Provide the [x, y] coordinate of the cell's center where the given text is located.  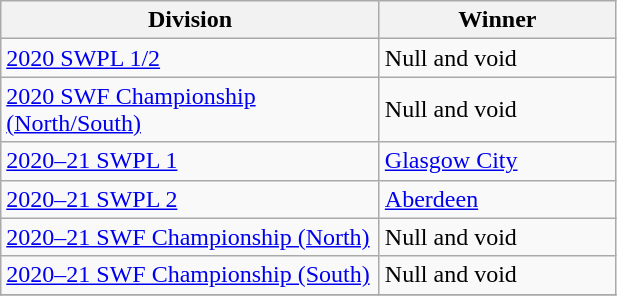
2020 SWF Championship (North/South) [190, 110]
Winner [497, 20]
2020–21 SWPL 2 [190, 199]
Division [190, 20]
Glasgow City [497, 161]
2020–21 SWF Championship (North) [190, 237]
2020–21 SWF Championship (South) [190, 275]
Aberdeen [497, 199]
2020–21 SWPL 1 [190, 161]
2020 SWPL 1/2 [190, 58]
